For the text-containing cell, return its midpoint in (X, Y) coordinate format. 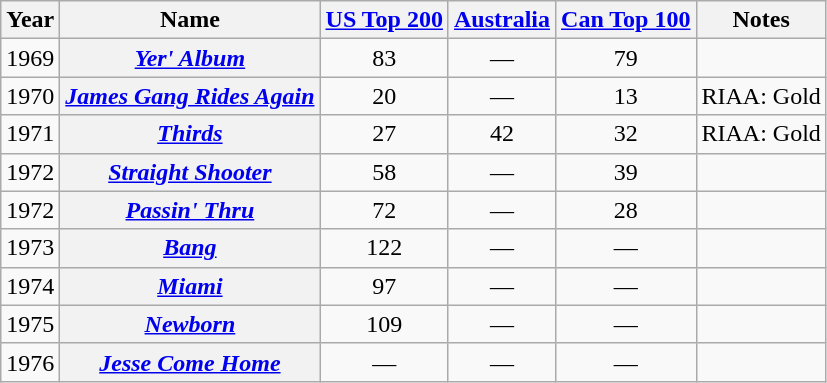
Passin' Thru (190, 210)
1970 (30, 96)
Bang (190, 248)
1971 (30, 134)
Name (190, 20)
79 (626, 58)
Can Top 100 (626, 20)
Year (30, 20)
20 (384, 96)
28 (626, 210)
Jesse Come Home (190, 362)
1974 (30, 286)
109 (384, 324)
Straight Shooter (190, 172)
72 (384, 210)
83 (384, 58)
1975 (30, 324)
122 (384, 248)
27 (384, 134)
Newborn (190, 324)
32 (626, 134)
US Top 200 (384, 20)
Yer' Album (190, 58)
39 (626, 172)
Miami (190, 286)
42 (502, 134)
1976 (30, 362)
Notes (761, 20)
Australia (502, 20)
97 (384, 286)
1973 (30, 248)
Thirds (190, 134)
13 (626, 96)
58 (384, 172)
James Gang Rides Again (190, 96)
1969 (30, 58)
